Pinpoint the cell where the given text exists, returning its [X, Y] midpoint coordinate. 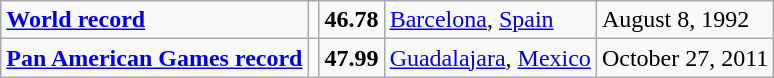
October 27, 2011 [684, 58]
Guadalajara, Mexico [490, 58]
47.99 [352, 58]
46.78 [352, 20]
Pan American Games record [154, 58]
World record [154, 20]
Barcelona, Spain [490, 20]
August 8, 1992 [684, 20]
